Return (x, y) of the center of cell containing provided text 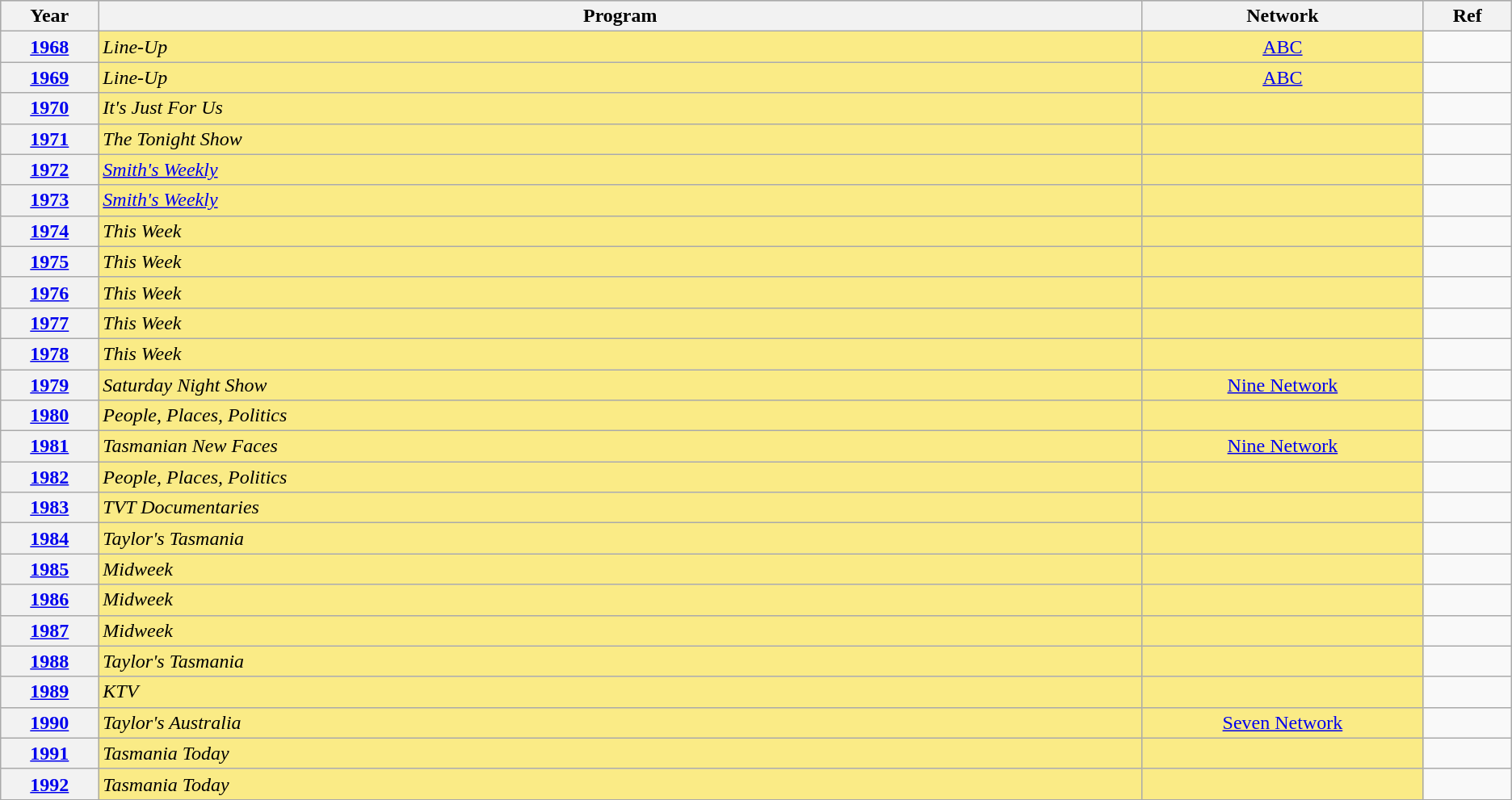
Program (620, 16)
1987 (50, 630)
It's Just For Us (620, 108)
TVT Documentaries (620, 508)
1978 (50, 354)
1972 (50, 170)
Tasmanian New Faces (620, 446)
1984 (50, 538)
1979 (50, 385)
1983 (50, 508)
1975 (50, 262)
Year (50, 16)
1971 (50, 139)
1973 (50, 200)
1976 (50, 292)
Ref (1467, 16)
1970 (50, 108)
1974 (50, 231)
1980 (50, 416)
Taylor's Australia (620, 723)
1991 (50, 753)
The Tonight Show (620, 139)
1985 (50, 569)
1990 (50, 723)
Seven Network (1283, 723)
Network (1283, 16)
1992 (50, 784)
1981 (50, 446)
KTV (620, 692)
1969 (50, 77)
Saturday Night Show (620, 385)
1986 (50, 600)
1977 (50, 323)
1968 (50, 47)
1988 (50, 661)
1989 (50, 692)
1982 (50, 477)
